Determine the (x, y) coordinate at the center of the cell enclosing the given text.  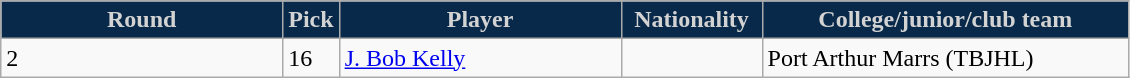
16 (311, 58)
College/junior/club team (946, 20)
Player (480, 20)
2 (142, 58)
Round (142, 20)
Nationality (692, 20)
Port Arthur Marrs (TBJHL) (946, 58)
J. Bob Kelly (480, 58)
Pick (311, 20)
